Determine the (x, y) coordinate at the center of the cell enclosing the given text.  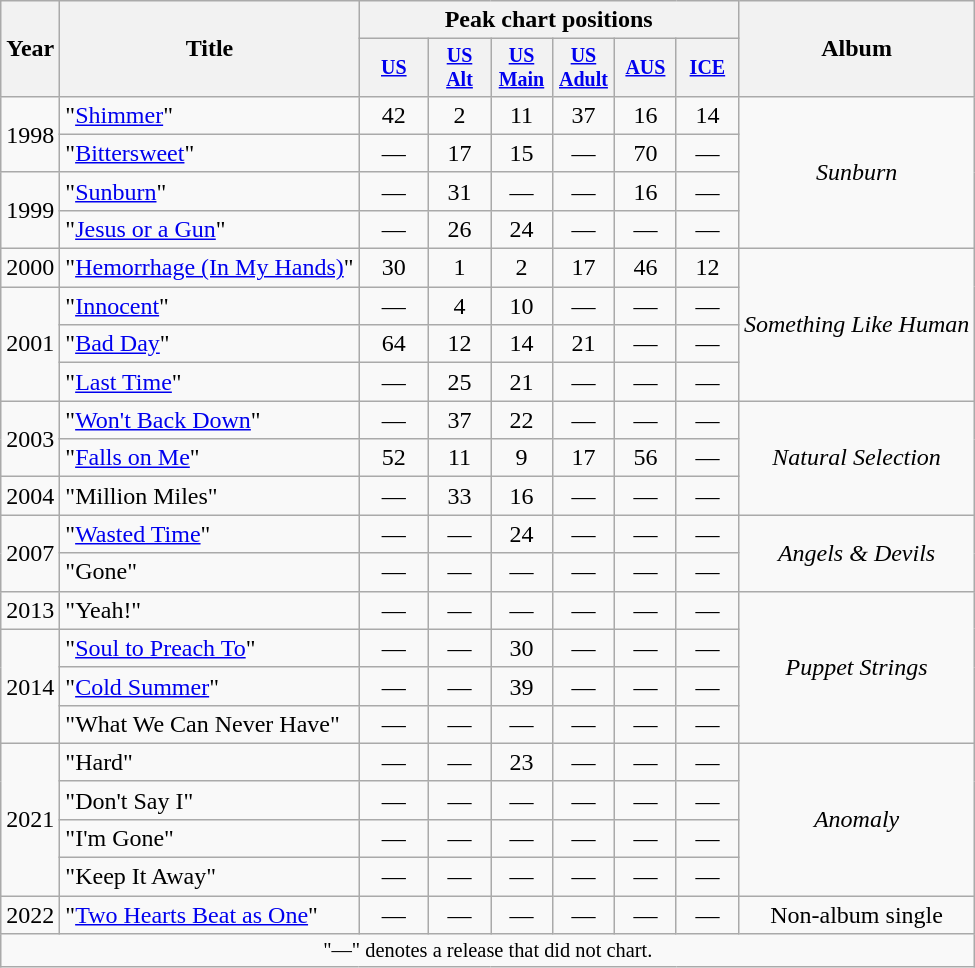
2014 (30, 686)
Title (210, 49)
2001 (30, 344)
9 (521, 458)
10 (521, 306)
33 (460, 496)
22 (521, 420)
Album (856, 49)
"Innocent" (210, 306)
2000 (30, 268)
"Million Miles" (210, 496)
2022 (30, 915)
2003 (30, 439)
"Cold Summer" (210, 686)
Something Like Human (856, 325)
"Bad Day" (210, 344)
"Gone" (210, 572)
1999 (30, 210)
Anomaly (856, 819)
Non-album single (856, 915)
56 (645, 458)
46 (645, 268)
31 (460, 191)
2021 (30, 819)
Angels & Devils (856, 553)
Peak chart positions (548, 20)
"Hard" (210, 762)
Puppet Strings (856, 667)
64 (394, 344)
Natural Selection (856, 458)
25 (460, 382)
52 (394, 458)
"I'm Gone" (210, 838)
"Hemorrhage (In My Hands)" (210, 268)
"Keep It Away" (210, 877)
"Soul to Preach To" (210, 648)
"Bittersweet" (210, 153)
"Falls on Me" (210, 458)
"Shimmer" (210, 115)
"Sunburn" (210, 191)
US (394, 68)
2013 (30, 610)
39 (521, 686)
USMain (521, 68)
ICE (707, 68)
Year (30, 49)
USAlt (460, 68)
4 (460, 306)
Sunburn (856, 172)
"Yeah!" (210, 610)
26 (460, 229)
USAdult (583, 68)
1998 (30, 134)
2007 (30, 553)
"—" denotes a release that did not chart. (488, 951)
"Wasted Time" (210, 534)
AUS (645, 68)
"Won't Back Down" (210, 420)
"What We Can Never Have" (210, 724)
"Last Time" (210, 382)
42 (394, 115)
2004 (30, 496)
15 (521, 153)
23 (521, 762)
1 (460, 268)
"Jesus or a Gun" (210, 229)
"Don't Say I" (210, 800)
70 (645, 153)
"Two Hearts Beat as One" (210, 915)
